Output the (x, y) coordinate of the center of the cell containing the given text.  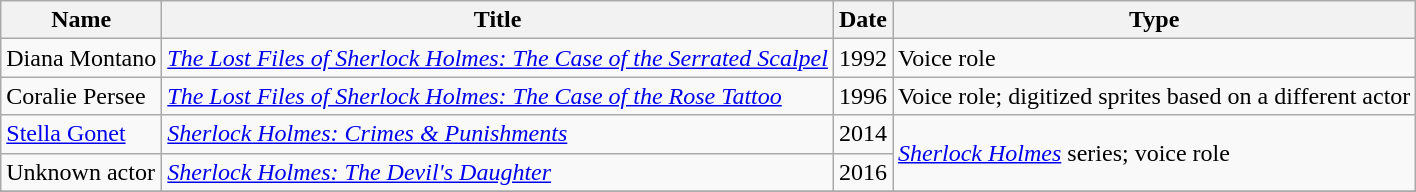
2014 (862, 134)
Coralie Persee (82, 96)
Sherlock Holmes series; voice role (1154, 153)
Name (82, 20)
Unknown actor (82, 172)
Title (498, 20)
2016 (862, 172)
Diana Montano (82, 58)
1992 (862, 58)
Voice role; digitized sprites based on a different actor (1154, 96)
Type (1154, 20)
Voice role (1154, 58)
The Lost Files of Sherlock Holmes: The Case of the Rose Tattoo (498, 96)
Sherlock Holmes: Crimes & Punishments (498, 134)
Stella Gonet (82, 134)
Sherlock Holmes: The Devil's Daughter (498, 172)
Date (862, 20)
The Lost Files of Sherlock Holmes: The Case of the Serrated Scalpel (498, 58)
1996 (862, 96)
